Determine the [X, Y] coordinate at the center of the cell enclosing the given text.  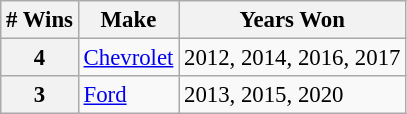
Chevrolet [128, 58]
2012, 2014, 2016, 2017 [292, 58]
3 [40, 95]
4 [40, 58]
Years Won [292, 20]
Make [128, 20]
2013, 2015, 2020 [292, 95]
Ford [128, 95]
# Wins [40, 20]
